Capture the cell that displays the provided text and extract its [x, y] central coordinate. 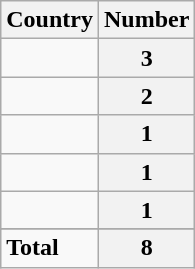
Country [50, 20]
3 [146, 58]
8 [146, 248]
Number [146, 20]
2 [146, 96]
Total [50, 248]
